Provide the (x, y) coordinate of the cell's center where the given text is located.  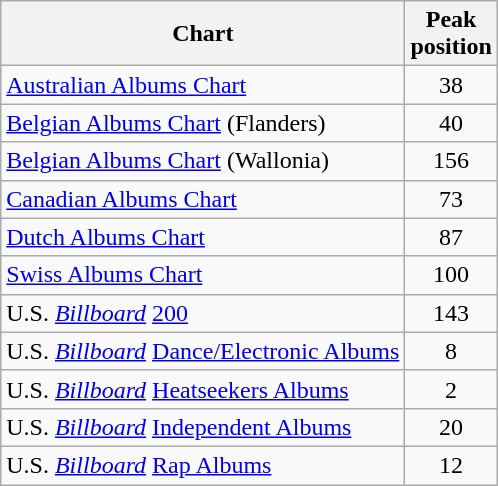
12 (451, 465)
73 (451, 199)
Chart (203, 34)
8 (451, 351)
143 (451, 313)
Peakposition (451, 34)
2 (451, 389)
U.S. Billboard 200 (203, 313)
100 (451, 275)
20 (451, 427)
Dutch Albums Chart (203, 237)
87 (451, 237)
U.S. Billboard Dance/Electronic Albums (203, 351)
U.S. Billboard Heatseekers Albums (203, 389)
Swiss Albums Chart (203, 275)
Australian Albums Chart (203, 85)
38 (451, 85)
40 (451, 123)
Canadian Albums Chart (203, 199)
U.S. Billboard Rap Albums (203, 465)
Belgian Albums Chart (Wallonia) (203, 161)
156 (451, 161)
Belgian Albums Chart (Flanders) (203, 123)
U.S. Billboard Independent Albums (203, 427)
